Return [x, y] of the center of cell containing provided text 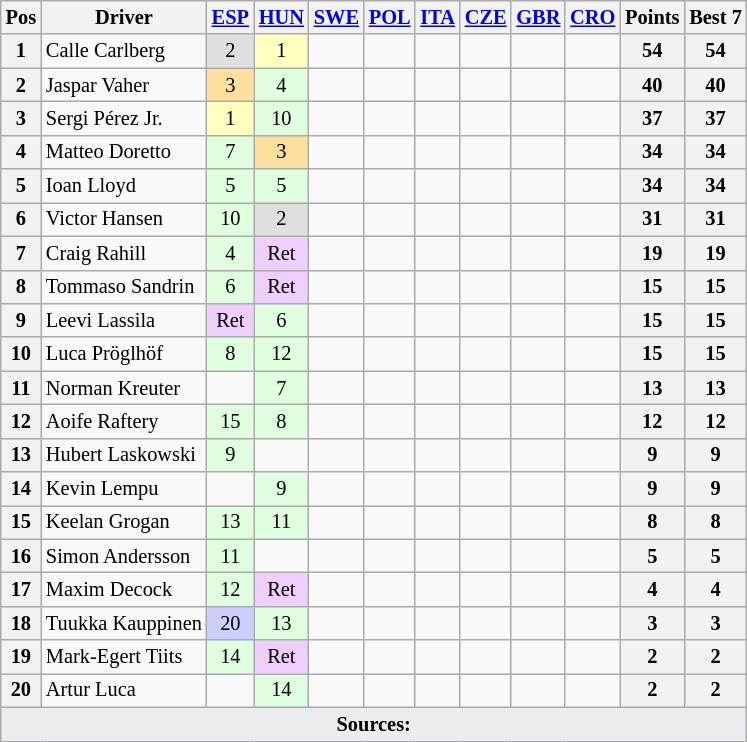
Mark-Egert Tiits [124, 657]
POL [390, 17]
CRO [592, 17]
Artur Luca [124, 690]
Tuukka Kauppinen [124, 623]
Keelan Grogan [124, 522]
Points [652, 17]
Victor Hansen [124, 219]
Ioan Lloyd [124, 186]
Sources: [374, 724]
Leevi Lassila [124, 320]
Calle Carlberg [124, 51]
Aoife Raftery [124, 421]
Sergi Pérez Jr. [124, 118]
HUN [282, 17]
Norman Kreuter [124, 388]
SWE [336, 17]
Matteo Doretto [124, 152]
CZE [486, 17]
Maxim Decock [124, 589]
Pos [21, 17]
Best 7 [715, 17]
ITA [437, 17]
GBR [538, 17]
16 [21, 556]
Simon Andersson [124, 556]
Kevin Lempu [124, 489]
Craig Rahill [124, 253]
Luca Pröglhöf [124, 354]
ESP [230, 17]
Tommaso Sandrin [124, 287]
Driver [124, 17]
Jaspar Vaher [124, 85]
17 [21, 589]
18 [21, 623]
Hubert Laskowski [124, 455]
